Determine the [x, y] coordinate at the center of the cell enclosing the given text.  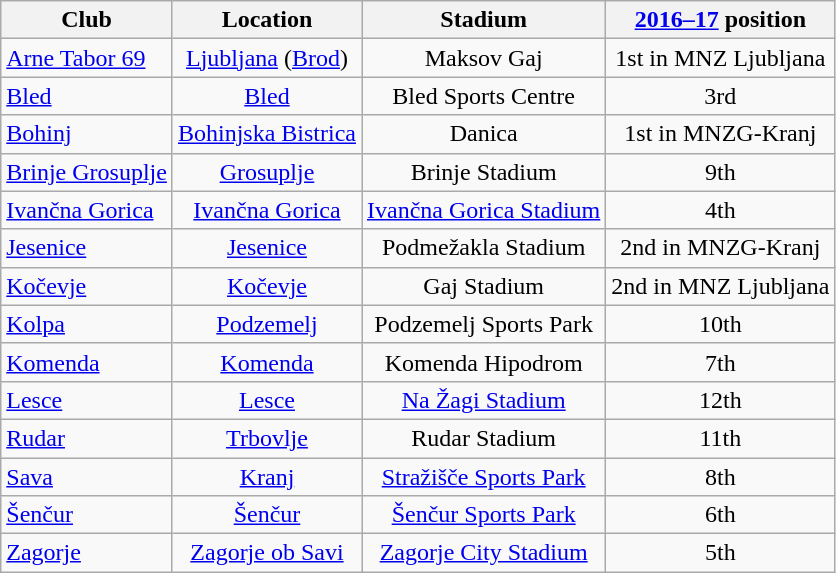
1st in MNZ Ljubljana [720, 58]
Bohinj [87, 134]
Podzemelj [266, 324]
Šenčur Sports Park [484, 515]
Sava [87, 477]
Arne Tabor 69 [87, 58]
Rudar [87, 438]
4th [720, 210]
8th [720, 477]
Club [87, 20]
Podzemelj Sports Park [484, 324]
2nd in MNZG-Kranj [720, 248]
Bled Sports Centre [484, 96]
Zagorje ob Savi [266, 553]
Komenda Hipodrom [484, 362]
Stadium [484, 20]
10th [720, 324]
Rudar Stadium [484, 438]
1st in MNZG-Kranj [720, 134]
Na Žagi Stadium [484, 400]
9th [720, 172]
Stražišče Sports Park [484, 477]
5th [720, 553]
3rd [720, 96]
Brinje Grosuplje [87, 172]
11th [720, 438]
Location [266, 20]
Ljubljana (Brod) [266, 58]
6th [720, 515]
Podmežakla Stadium [484, 248]
Trbovlje [266, 438]
Ivančna Gorica Stadium [484, 210]
Bohinjska Bistrica [266, 134]
Brinje Stadium [484, 172]
Gaj Stadium [484, 286]
2016–17 position [720, 20]
Kranj [266, 477]
12th [720, 400]
Zagorje [87, 553]
7th [720, 362]
Kolpa [87, 324]
Zagorje City Stadium [484, 553]
2nd in MNZ Ljubljana [720, 286]
Maksov Gaj [484, 58]
Danica [484, 134]
Grosuplje [266, 172]
